For the text-containing cell, return its midpoint in (X, Y) coordinate format. 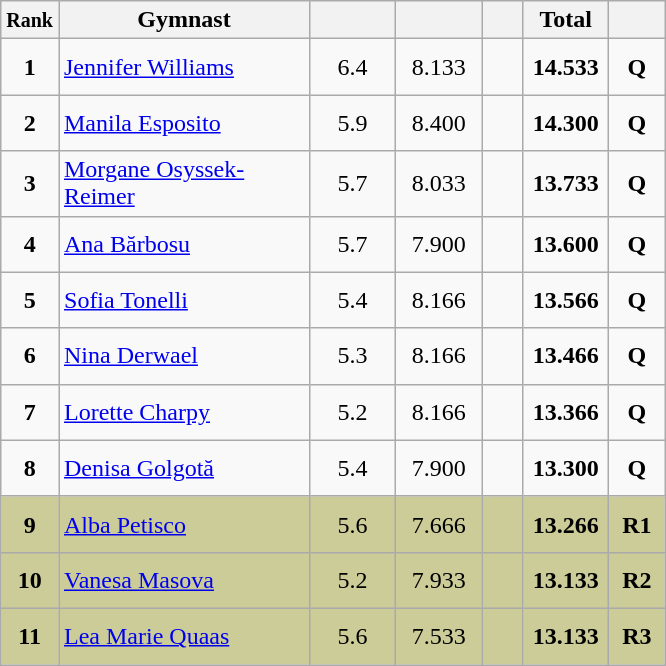
13.366 (566, 412)
1 (30, 67)
R1 (637, 524)
Ana Bărbosu (184, 244)
14.300 (566, 123)
Manila Esposito (184, 123)
R2 (637, 580)
Denisa Golgotă (184, 468)
7 (30, 412)
R3 (637, 636)
6.4 (353, 67)
13.266 (566, 524)
7.933 (439, 580)
2 (30, 123)
4 (30, 244)
Alba Petisco (184, 524)
8.133 (439, 67)
6 (30, 356)
3 (30, 184)
8.033 (439, 184)
Gymnast (184, 20)
5.3 (353, 356)
Lea Marie Quaas (184, 636)
5 (30, 300)
13.733 (566, 184)
Morgane Osyssek-Reimer (184, 184)
7.533 (439, 636)
9 (30, 524)
Vanesa Masova (184, 580)
8 (30, 468)
5.9 (353, 123)
Lorette Charpy (184, 412)
8.400 (439, 123)
14.533 (566, 67)
Rank (30, 20)
Jennifer Williams (184, 67)
7.666 (439, 524)
Total (566, 20)
13.600 (566, 244)
13.566 (566, 300)
Sofia Tonelli (184, 300)
13.300 (566, 468)
10 (30, 580)
13.466 (566, 356)
Nina Derwael (184, 356)
11 (30, 636)
